Provide the [X, Y] coordinate of the cell's center where the given text is located.  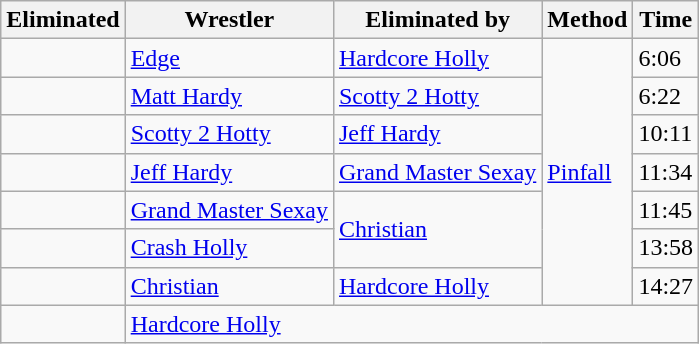
Eliminated by [437, 20]
13:58 [666, 248]
Pinfall [588, 172]
Wrestler [229, 20]
Crash Holly [229, 248]
10:11 [666, 134]
Eliminated [63, 20]
Time [666, 20]
11:45 [666, 210]
11:34 [666, 172]
6:22 [666, 96]
14:27 [666, 286]
Method [588, 20]
Matt Hardy [229, 96]
6:06 [666, 58]
Edge [229, 58]
